Locate the cell with the specified text and output its [X, Y] center coordinate. 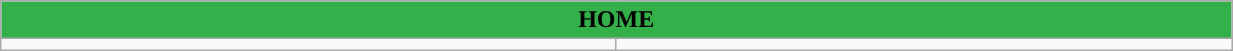
HOME [616, 20]
